From the cell containing the given text, extract its center point as (X, Y) coordinate. 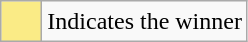
Indicates the winner (145, 22)
